Return the [X, Y] coordinate for the center point of the cell that contains the specified text.  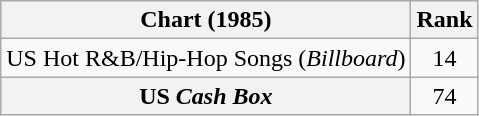
14 [444, 58]
US Hot R&B/Hip-Hop Songs (Billboard) [206, 58]
74 [444, 96]
US Cash Box [206, 96]
Chart (1985) [206, 20]
Rank [444, 20]
